Extract the [X, Y] coordinate from the center of the cell holding the provided text.  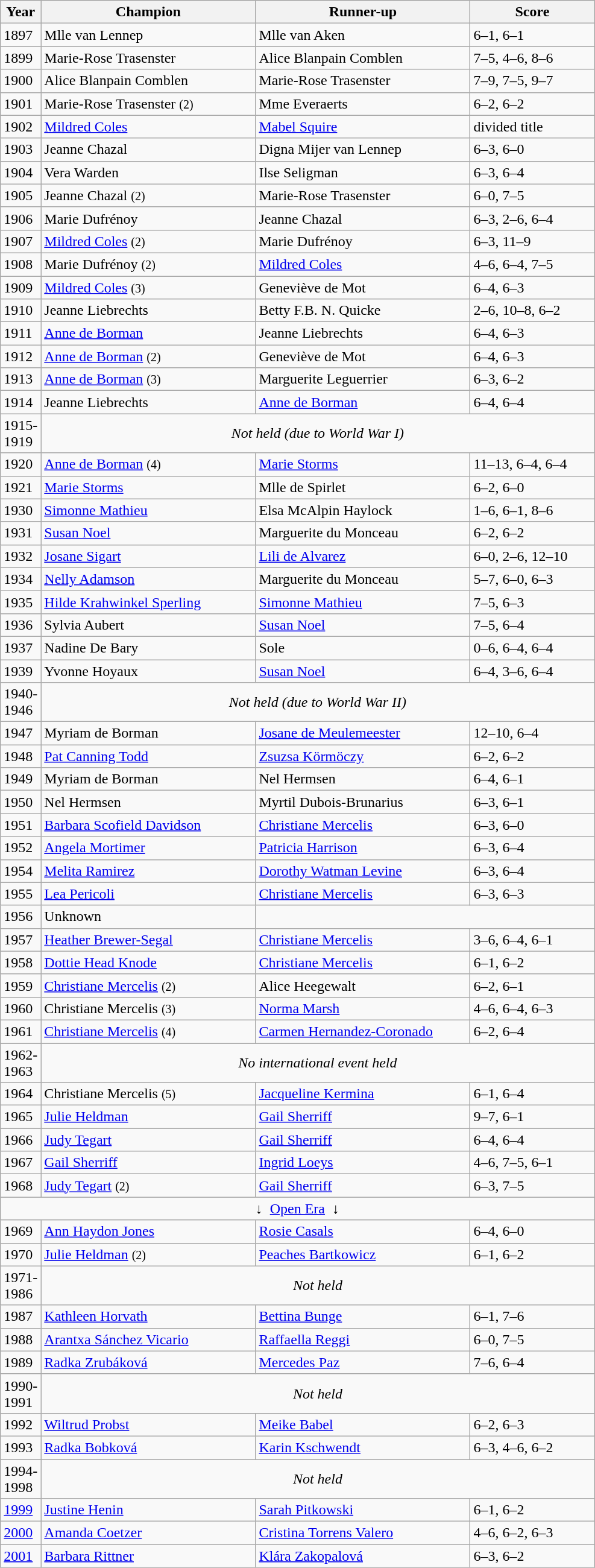
6–4, 3–6, 6–4 [532, 671]
Justine Henin [148, 1510]
Year [20, 12]
Sole [363, 648]
Julie Heldman [148, 1117]
Barbara Rittner [148, 1556]
1904 [20, 172]
1949 [20, 779]
1965 [20, 1117]
Dorothy Watman Levine [363, 871]
Radka Bobková [148, 1447]
Bettina Bunge [363, 1317]
2000 [20, 1533]
2001 [20, 1556]
1932 [20, 556]
Jacqueline Kermina [363, 1094]
1911 [20, 334]
Christiane Mercelis (2) [148, 985]
Vera Warden [148, 172]
6–3, 4–6, 6–2 [532, 1447]
Alice Heegewalt [363, 985]
1961 [20, 1031]
1905 [20, 195]
Klára Zakopalová [363, 1556]
1931 [20, 533]
Carmen Hernandez-Coronado [363, 1031]
Runner-up [363, 12]
Dottie Head Knode [148, 963]
9–7, 6–1 [532, 1117]
1999 [20, 1510]
1993 [20, 1447]
6–2, 6–4 [532, 1031]
11–13, 6–4, 6–4 [532, 464]
Yvonne Hoyaux [148, 671]
Nelly Adamson [148, 579]
6–3, 11–9 [532, 241]
Elsa McAlpin Haylock [363, 510]
Rosie Casals [363, 1231]
Kathleen Horvath [148, 1317]
Melita Ramirez [148, 871]
Norma Marsh [363, 1008]
1988 [20, 1339]
Jeanne Chazal (2) [148, 195]
6–1, 6–1 [532, 35]
1955 [20, 894]
1959 [20, 985]
6–4, 6–1 [532, 779]
Heather Brewer-Segal [148, 940]
1936 [20, 625]
6–3, 2–6, 6–4 [532, 218]
6–2, 6–3 [532, 1424]
Sarah Pitkowski [363, 1510]
4–6, 6–2, 6–3 [532, 1533]
1962-1963 [20, 1063]
Amanda Coetzer [148, 1533]
6–3, 6–3 [532, 894]
Karin Kschwendt [363, 1447]
1960 [20, 1008]
1950 [20, 802]
Mme Everaerts [363, 104]
Mlle van Lennep [148, 35]
1914 [20, 402]
1964 [20, 1094]
Mildred Coles (3) [148, 288]
Myrtil Dubois-Brunarius [363, 802]
1–6, 6–1, 8–6 [532, 510]
6–3, 7–5 [532, 1186]
6–2, 6–0 [532, 487]
1920 [20, 464]
4–6, 7–5, 6–1 [532, 1163]
1992 [20, 1424]
1989 [20, 1362]
Anne de Borman (3) [148, 379]
1937 [20, 648]
4–6, 6–4, 7–5 [532, 264]
1903 [20, 150]
Zsuzsa Körmöczy [363, 756]
2–6, 10–8, 6–2 [532, 311]
1934 [20, 579]
7–5, 6–4 [532, 625]
1897 [20, 35]
Marguerite Leguerrier [363, 379]
1921 [20, 487]
Mildred Coles (2) [148, 241]
1930 [20, 510]
1902 [20, 127]
1908 [20, 264]
1968 [20, 1186]
1906 [20, 218]
Barbara Scofield Davidson [148, 825]
1900 [20, 81]
1915-1919 [20, 433]
Cristina Torrens Valero [363, 1533]
Peaches Bartkowicz [363, 1254]
Ilse Seligman [363, 172]
divided title [532, 127]
Christiane Mercelis (4) [148, 1031]
Lili de Alvarez [363, 556]
Mercedes Paz [363, 1362]
Not held (due to World War I) [318, 433]
0–6, 6–4, 6–4 [532, 648]
12–10, 6–4 [532, 733]
7–5, 6–3 [532, 602]
Ann Haydon Jones [148, 1231]
6–4, 6–0 [532, 1231]
Not held (due to World War II) [318, 702]
7–6, 6–4 [532, 1362]
1913 [20, 379]
1901 [20, 104]
6–3, 6–1 [532, 802]
Judy Tegart [148, 1140]
1939 [20, 671]
Wiltrud Probst [148, 1424]
1935 [20, 602]
Christiane Mercelis (5) [148, 1094]
Nadine De Bary [148, 648]
Pat Canning Todd [148, 756]
Sylvia Aubert [148, 625]
Unknown [148, 917]
Radka Zrubáková [148, 1362]
1971-1986 [20, 1286]
Josane de Meulemeester [363, 733]
Arantxa Sánchez Vicario [148, 1339]
1956 [20, 917]
Score [532, 12]
1907 [20, 241]
6–0, 2–6, 12–10 [532, 556]
Josane Sigart [148, 556]
1899 [20, 58]
Ingrid Loeys [363, 1163]
↓ Open Era ↓ [298, 1209]
No international event held [318, 1063]
Mabel Squire [363, 127]
Patricia Harrison [363, 848]
1994-1998 [20, 1479]
6–1, 6–4 [532, 1094]
6–2, 6–1 [532, 985]
1951 [20, 825]
Raffaella Reggi [363, 1339]
Anne de Borman (4) [148, 464]
1987 [20, 1317]
Champion [148, 12]
1948 [20, 756]
6–1, 7–6 [532, 1317]
1912 [20, 356]
1954 [20, 871]
Angela Mortimer [148, 848]
Julie Heldman (2) [148, 1254]
Betty F.B. N. Quicke [363, 311]
Judy Tegart (2) [148, 1186]
7–9, 7–5, 9–7 [532, 81]
Mlle de Spirlet [363, 487]
Hilde Krahwinkel Sperling [148, 602]
7–5, 4–6, 8–6 [532, 58]
Mlle van Aken [363, 35]
1969 [20, 1231]
1910 [20, 311]
1952 [20, 848]
Christiane Mercelis (3) [148, 1008]
Lea Pericoli [148, 894]
1966 [20, 1140]
Digna Mijer van Lennep [363, 150]
Meike Babel [363, 1424]
1958 [20, 963]
1940-1946 [20, 702]
3–6, 6–4, 6–1 [532, 940]
1970 [20, 1254]
1947 [20, 733]
1957 [20, 940]
Marie Dufrénoy (2) [148, 264]
4–6, 6–4, 6–3 [532, 1008]
5–7, 6–0, 6–3 [532, 579]
1990-1991 [20, 1393]
1967 [20, 1163]
Anne de Borman (2) [148, 356]
1909 [20, 288]
Marie-Rose Trasenster (2) [148, 104]
